Return the [X, Y] coordinate for the center point of the cell that contains the specified text.  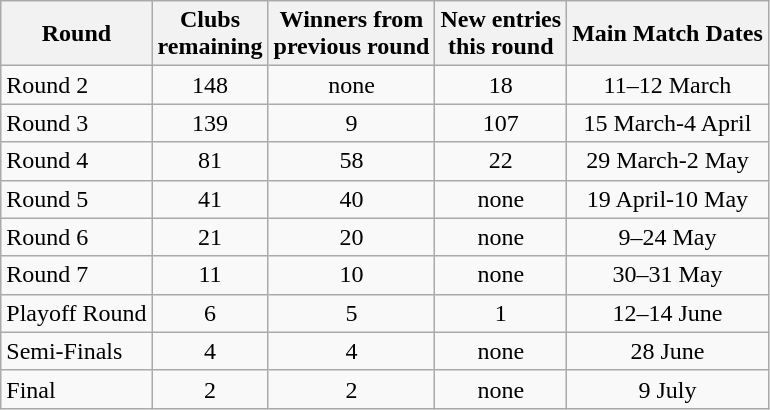
Round [76, 34]
29 March-2 May [668, 161]
5 [352, 313]
81 [210, 161]
Playoff Round [76, 313]
New entriesthis round [501, 34]
15 March-4 April [668, 123]
11–12 March [668, 85]
Round 4 [76, 161]
Round 6 [76, 237]
20 [352, 237]
Round 5 [76, 199]
30–31 May [668, 275]
1 [501, 313]
Main Match Dates [668, 34]
Final [76, 389]
22 [501, 161]
9 July [668, 389]
Round 7 [76, 275]
58 [352, 161]
148 [210, 85]
19 April-10 May [668, 199]
28 June [668, 351]
Clubsremaining [210, 34]
107 [501, 123]
Winners fromprevious round [352, 34]
41 [210, 199]
11 [210, 275]
12–14 June [668, 313]
Round 2 [76, 85]
Semi-Finals [76, 351]
40 [352, 199]
Round 3 [76, 123]
139 [210, 123]
21 [210, 237]
9–24 May [668, 237]
9 [352, 123]
6 [210, 313]
10 [352, 275]
18 [501, 85]
